Return the [x, y] coordinate for the center point of the cell that contains the specified text.  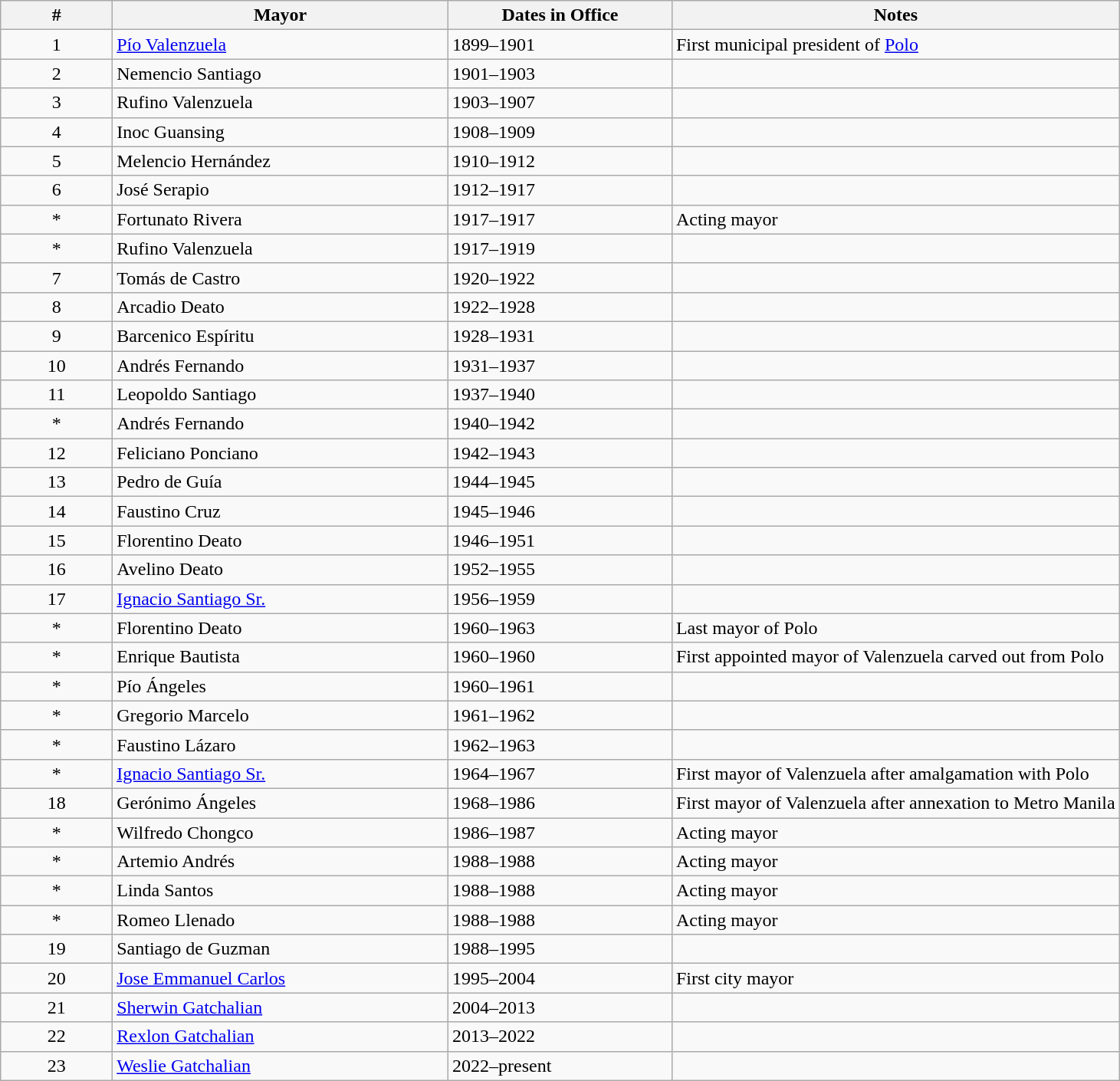
1920–1922 [560, 278]
10 [57, 366]
1956–1959 [560, 599]
1986–1987 [560, 832]
1928–1931 [560, 336]
17 [57, 599]
Feliciano Ponciano [281, 453]
1960–1960 [560, 657]
1964–1967 [560, 774]
16 [57, 570]
1960–1963 [560, 628]
# [57, 15]
Santiago de Guzman [281, 949]
Last mayor of Polo [895, 628]
1952–1955 [560, 570]
12 [57, 453]
Wilfredo Chongco [281, 832]
Rexlon Gatchalian [281, 1037]
1962–1963 [560, 744]
Sherwin Gatchalian [281, 1007]
1960–1961 [560, 686]
5 [57, 161]
1961–1962 [560, 715]
9 [57, 336]
First mayor of Valenzuela after amalgamation with Polo [895, 774]
1988–1995 [560, 949]
1899–1901 [560, 44]
6 [57, 190]
2022–present [560, 1066]
Dates in Office [560, 15]
21 [57, 1007]
2004–2013 [560, 1007]
Notes [895, 15]
Pedro de Guía [281, 482]
First appointed mayor of Valenzuela carved out from Polo [895, 657]
1942–1943 [560, 453]
1946–1951 [560, 540]
4 [57, 132]
1917–1919 [560, 248]
First city mayor [895, 978]
1908–1909 [560, 132]
1910–1912 [560, 161]
Arcadio Deato [281, 307]
Faustino Lázaro [281, 744]
1 [57, 44]
18 [57, 803]
2013–2022 [560, 1037]
11 [57, 395]
23 [57, 1066]
1901–1903 [560, 74]
13 [57, 482]
7 [57, 278]
1968–1986 [560, 803]
First municipal president of Polo [895, 44]
Melencio Hernández [281, 161]
Faustino Cruz [281, 511]
Inoc Guansing [281, 132]
19 [57, 949]
1995–2004 [560, 978]
1931–1937 [560, 366]
1922–1928 [560, 307]
1917–1917 [560, 219]
Jose Emmanuel Carlos [281, 978]
1945–1946 [560, 511]
22 [57, 1037]
8 [57, 307]
Nemencio Santiago [281, 74]
Pío Ángeles [281, 686]
Mayor [281, 15]
Pío Valenzuela [281, 44]
15 [57, 540]
José Serapio [281, 190]
Gerónimo Ángeles [281, 803]
1912–1917 [560, 190]
1937–1940 [560, 395]
Avelino Deato [281, 570]
2 [57, 74]
3 [57, 103]
Weslie Gatchalian [281, 1066]
14 [57, 511]
Leopoldo Santiago [281, 395]
Barcenico Espíritu [281, 336]
Romeo Llenado [281, 920]
1944–1945 [560, 482]
Artemio Andrés [281, 862]
Linda Santos [281, 891]
First mayor of Valenzuela after annexation to Metro Manila [895, 803]
Tomás de Castro [281, 278]
Enrique Bautista [281, 657]
Gregorio Marcelo [281, 715]
20 [57, 978]
1903–1907 [560, 103]
1940–1942 [560, 424]
Fortunato Rivera [281, 219]
